Determine the [X, Y] coordinate at the center of the cell enclosing the given text.  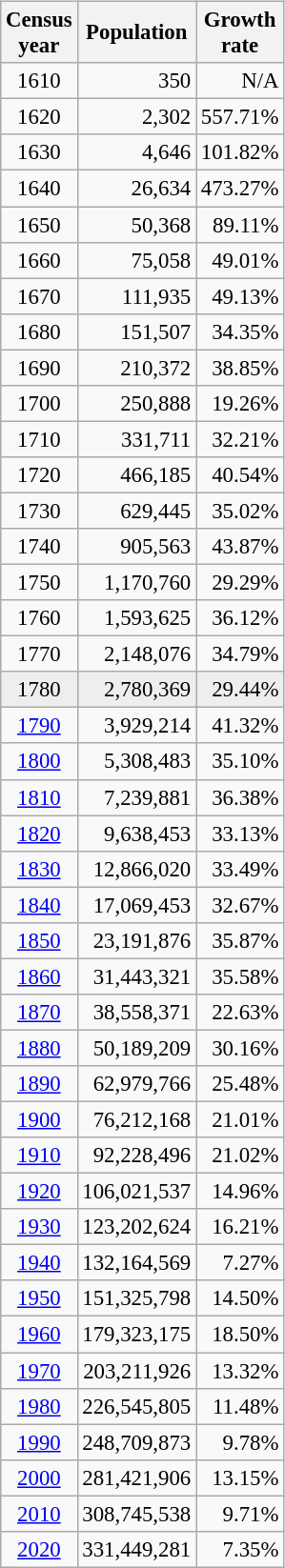
151,507 [136, 332]
1840 [39, 905]
111,935 [136, 296]
49.01% [240, 260]
308,745,538 [136, 1514]
629,445 [136, 511]
905,563 [136, 547]
1890 [39, 1084]
1750 [39, 582]
16.21% [240, 1227]
21.01% [240, 1119]
1720 [39, 475]
29.29% [240, 582]
331,711 [136, 439]
1620 [39, 117]
Censusyear [39, 32]
2010 [39, 1514]
331,449,281 [136, 1549]
26,634 [136, 189]
1700 [39, 403]
2,780,369 [136, 690]
1940 [39, 1263]
179,323,175 [136, 1335]
1960 [39, 1335]
29.44% [240, 690]
7,239,881 [136, 797]
466,185 [136, 475]
248,709,873 [136, 1442]
34.79% [240, 654]
1910 [39, 1156]
13.15% [240, 1478]
1950 [39, 1298]
36.38% [240, 797]
1980 [39, 1406]
31,443,321 [136, 976]
35.87% [240, 940]
14.96% [240, 1192]
9.71% [240, 1514]
203,211,926 [136, 1371]
18.50% [240, 1335]
35.02% [240, 511]
123,202,624 [136, 1227]
1870 [39, 1013]
22.63% [240, 1013]
1760 [39, 618]
557.71% [240, 117]
13.32% [240, 1371]
2,148,076 [136, 654]
30.16% [240, 1048]
N/A [240, 81]
23,191,876 [136, 940]
36.12% [240, 618]
7.27% [240, 1263]
41.32% [240, 726]
151,325,798 [136, 1298]
Population [136, 32]
1740 [39, 547]
1800 [39, 761]
21.02% [240, 1156]
1830 [39, 869]
4,646 [136, 152]
2020 [39, 1549]
3,929,214 [136, 726]
1680 [39, 332]
89.11% [240, 224]
34.35% [240, 332]
106,021,537 [136, 1192]
14.50% [240, 1298]
9,638,453 [136, 834]
76,212,168 [136, 1119]
1860 [39, 976]
12,866,020 [136, 869]
250,888 [136, 403]
17,069,453 [136, 905]
101.82% [240, 152]
226,545,805 [136, 1406]
210,372 [136, 368]
1710 [39, 439]
43.87% [240, 547]
Growthrate [240, 32]
1900 [39, 1119]
1650 [39, 224]
75,058 [136, 260]
49.13% [240, 296]
2,302 [136, 117]
1640 [39, 189]
9.78% [240, 1442]
5,308,483 [136, 761]
35.10% [240, 761]
33.13% [240, 834]
1,170,760 [136, 582]
1810 [39, 797]
19.26% [240, 403]
350 [136, 81]
1670 [39, 296]
1970 [39, 1371]
92,228,496 [136, 1156]
7.35% [240, 1549]
473.27% [240, 189]
35.58% [240, 976]
25.48% [240, 1084]
1,593,625 [136, 618]
1630 [39, 152]
38,558,371 [136, 1013]
32.67% [240, 905]
40.54% [240, 475]
1880 [39, 1048]
1610 [39, 81]
1930 [39, 1227]
132,164,569 [136, 1263]
2000 [39, 1478]
38.85% [240, 368]
1790 [39, 726]
50,368 [136, 224]
1730 [39, 511]
1660 [39, 260]
1770 [39, 654]
281,421,906 [136, 1478]
11.48% [240, 1406]
50,189,209 [136, 1048]
32.21% [240, 439]
1780 [39, 690]
1850 [39, 940]
1920 [39, 1192]
1690 [39, 368]
1820 [39, 834]
1990 [39, 1442]
33.49% [240, 869]
62,979,766 [136, 1084]
